Provide the [x, y] coordinate of the cell's center where the given text is located.  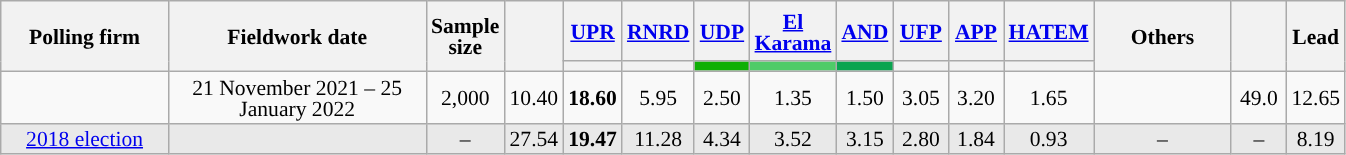
3.05 [920, 97]
5.95 [658, 97]
2018 election [85, 138]
1.65 [1049, 97]
19.47 [592, 138]
18.60 [592, 97]
27.54 [534, 138]
RNRD [658, 31]
2.50 [722, 97]
0.93 [1049, 138]
Others [1163, 36]
Polling firm [85, 36]
2.80 [920, 138]
1.35 [794, 97]
3.15 [864, 138]
4.34 [722, 138]
3.20 [976, 97]
2,000 [465, 97]
Lead [1316, 36]
HATEM [1049, 31]
3.52 [794, 138]
11.28 [658, 138]
1.84 [976, 138]
UDP [722, 31]
10.40 [534, 97]
Samplesize [465, 36]
AND [864, 31]
49.0 [1258, 97]
12.65 [1316, 97]
8.19 [1316, 138]
APP [976, 31]
Fieldwork date [297, 36]
1.50 [864, 97]
21 November 2021 – 25 January 2022 [297, 97]
UFP [920, 31]
El Karama [794, 31]
UPR [592, 31]
